Output the (X, Y) coordinate of the center of the cell containing the given text.  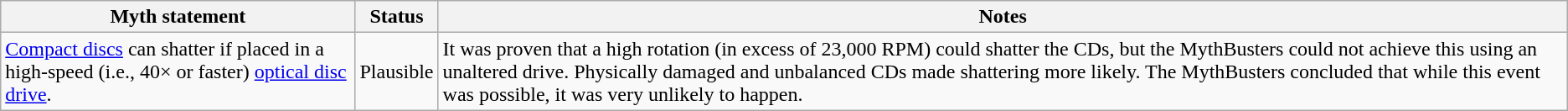
Notes (1003, 17)
Status (397, 17)
Plausible (397, 71)
Compact discs can shatter if placed in a high-speed (i.e., 40× or faster) optical disc drive. (178, 71)
Myth statement (178, 17)
